Return the [x, y] coordinate for the center point of the cell that contains the specified text.  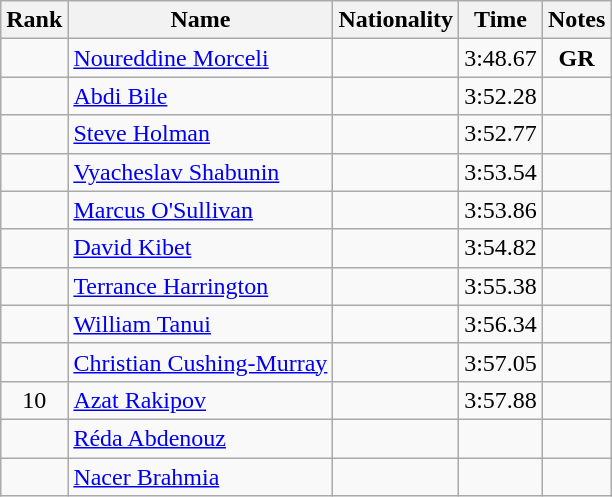
3:57.88 [501, 400]
3:52.77 [501, 134]
3:54.82 [501, 248]
10 [34, 400]
3:53.86 [501, 210]
Steve Holman [200, 134]
3:57.05 [501, 362]
Name [200, 20]
Nacer Brahmia [200, 477]
Christian Cushing-Murray [200, 362]
Vyacheslav Shabunin [200, 172]
Terrance Harrington [200, 286]
William Tanui [200, 324]
3:53.54 [501, 172]
3:55.38 [501, 286]
3:52.28 [501, 96]
Time [501, 20]
Réda Abdenouz [200, 438]
Rank [34, 20]
3:56.34 [501, 324]
Notes [576, 20]
3:48.67 [501, 58]
Nationality [396, 20]
Azat Rakipov [200, 400]
GR [576, 58]
David Kibet [200, 248]
Abdi Bile [200, 96]
Marcus O'Sullivan [200, 210]
Noureddine Morceli [200, 58]
